Identify which cell holds the provided text, then report its [x, y] central coordinate. 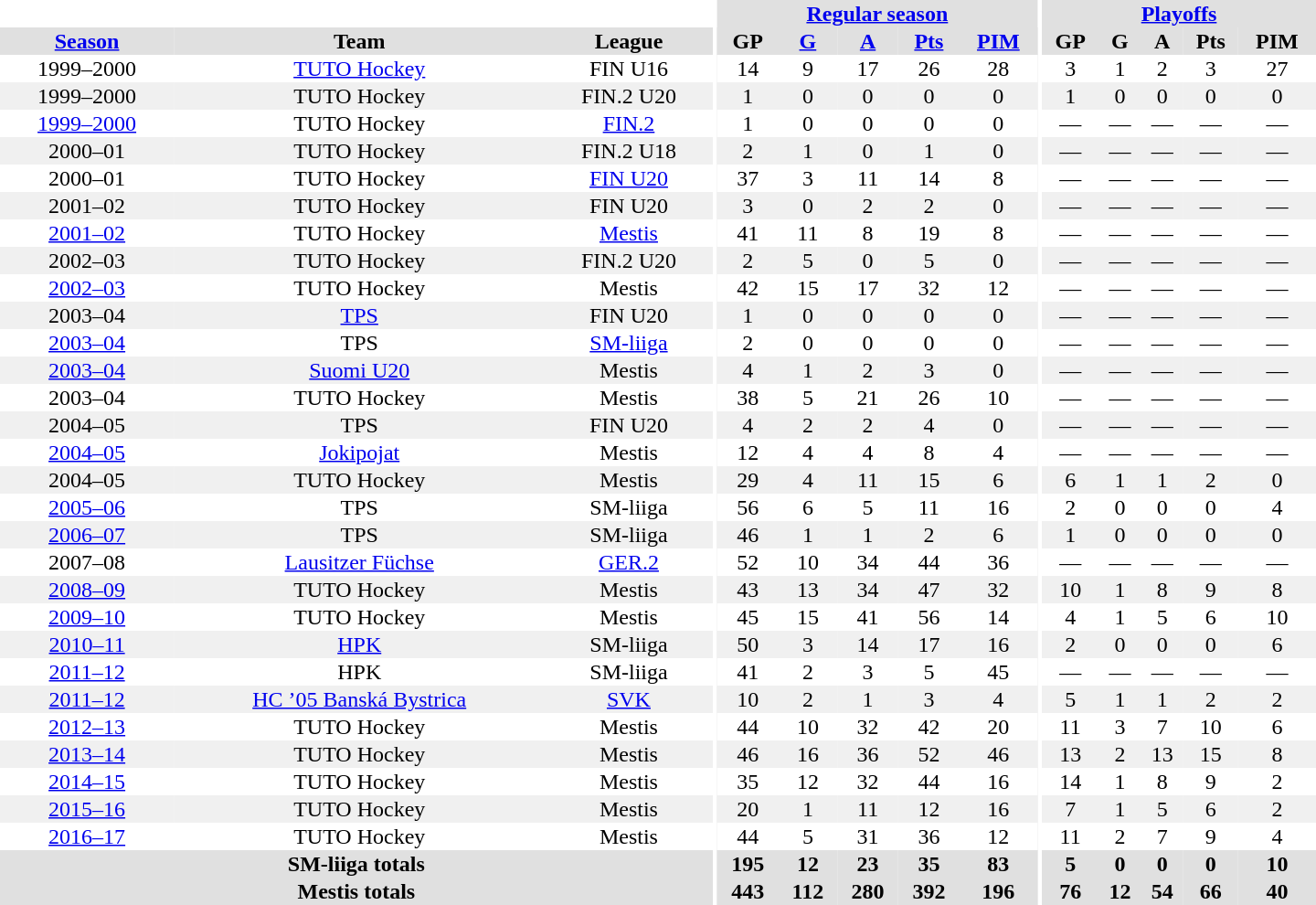
Suomi U20 [359, 370]
43 [748, 590]
2007–08 [87, 562]
443 [748, 891]
2010–11 [87, 644]
31 [868, 836]
28 [998, 69]
195 [748, 864]
47 [929, 590]
FIN U16 [629, 69]
66 [1211, 891]
76 [1070, 891]
Jokipojat [359, 452]
37 [748, 178]
Season [87, 41]
League [629, 41]
FIN.2 [629, 123]
19 [929, 233]
280 [868, 891]
GER.2 [629, 562]
38 [748, 398]
392 [929, 891]
SVK [629, 699]
2009–10 [87, 617]
Playoffs [1179, 14]
Lausitzer Füchse [359, 562]
21 [868, 398]
50 [748, 644]
83 [998, 864]
FIN.2 U18 [629, 151]
2013–14 [87, 754]
23 [868, 864]
40 [1278, 891]
29 [748, 480]
2016–17 [87, 836]
Mestis totals [356, 891]
2014–15 [87, 782]
2008–09 [87, 590]
2006–07 [87, 535]
Team [359, 41]
112 [808, 891]
196 [998, 891]
Regular season [877, 14]
2005–06 [87, 507]
54 [1162, 891]
SM-liiga totals [356, 864]
2012–13 [87, 727]
HC ’05 Banská Bystrica [359, 699]
2015–16 [87, 809]
27 [1278, 69]
